From the cell containing the given text, extract its center point as [x, y] coordinate. 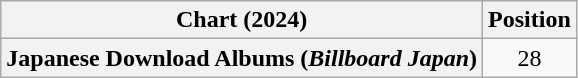
Japanese Download Albums (Billboard Japan) [242, 58]
28 [530, 58]
Position [530, 20]
Chart (2024) [242, 20]
